Extract the [x, y] coordinate from the center of the cell holding the provided text.  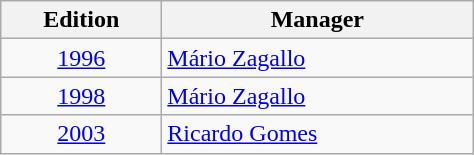
1996 [82, 58]
Ricardo Gomes [318, 134]
1998 [82, 96]
Manager [318, 20]
2003 [82, 134]
Edition [82, 20]
